Pinpoint the cell where the given text exists, returning its (X, Y) midpoint coordinate. 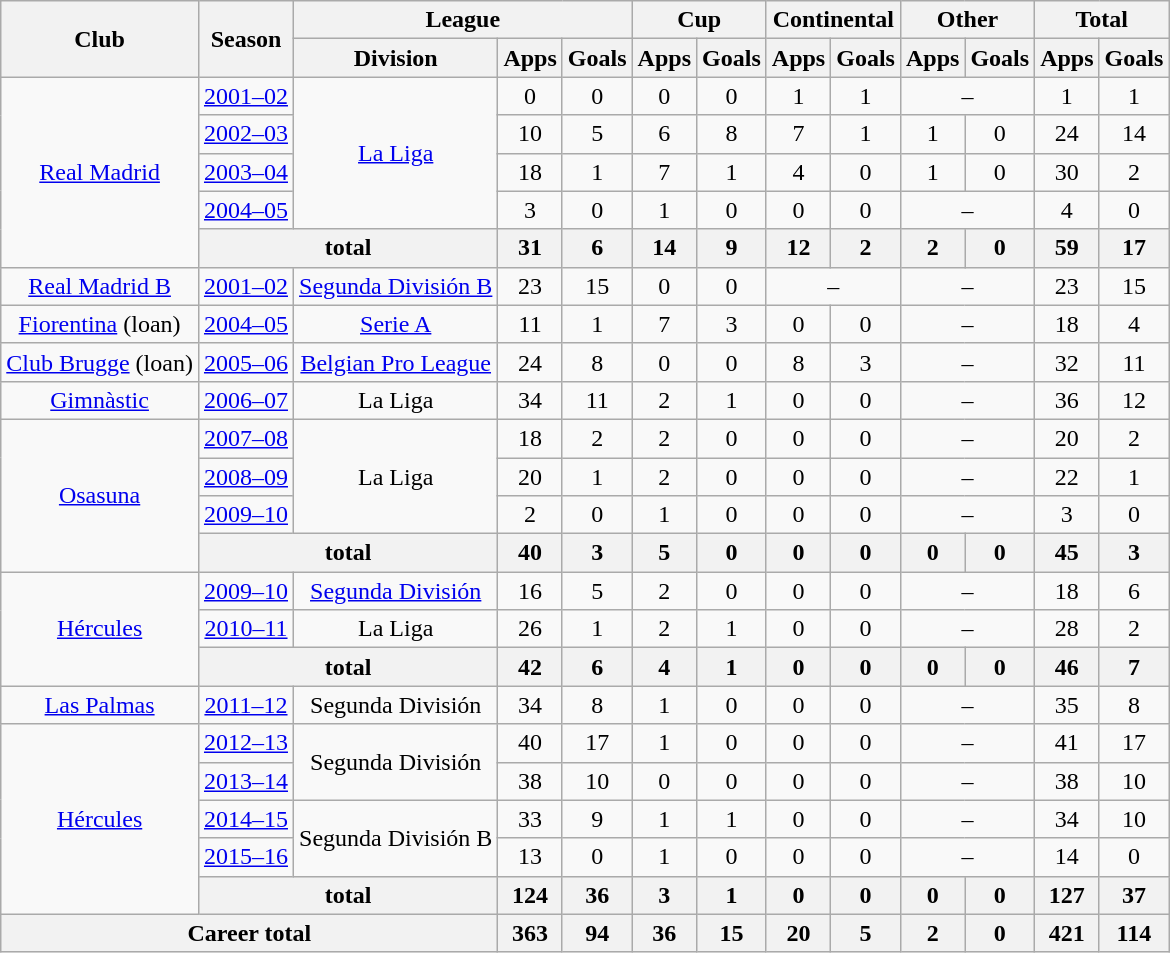
421 (1067, 933)
363 (530, 933)
Fiorentina (loan) (100, 324)
Division (396, 58)
127 (1067, 895)
28 (1067, 629)
Cup (699, 20)
33 (530, 819)
2012–13 (246, 743)
114 (1134, 933)
45 (1067, 553)
59 (1067, 248)
2008–09 (246, 477)
124 (530, 895)
2003–04 (246, 172)
Las Palmas (100, 705)
Club Brugge (loan) (100, 362)
30 (1067, 172)
35 (1067, 705)
2013–14 (246, 781)
Gimnàstic (100, 400)
2010–11 (246, 629)
2007–08 (246, 438)
16 (530, 591)
Other (967, 20)
Serie A (396, 324)
Osasuna (100, 495)
League (464, 20)
Career total (250, 933)
42 (530, 667)
26 (530, 629)
94 (597, 933)
Real Madrid B (100, 286)
2006–07 (246, 400)
37 (1134, 895)
Total (1102, 20)
31 (530, 248)
2005–06 (246, 362)
Belgian Pro League (396, 362)
Season (246, 39)
2015–16 (246, 857)
Continental (833, 20)
41 (1067, 743)
2014–15 (246, 819)
22 (1067, 477)
13 (530, 857)
2002–03 (246, 134)
Club (100, 39)
2011–12 (246, 705)
32 (1067, 362)
Real Madrid (100, 172)
46 (1067, 667)
